Find where the given text appears and provide that cell's center as [x, y] coordinate. 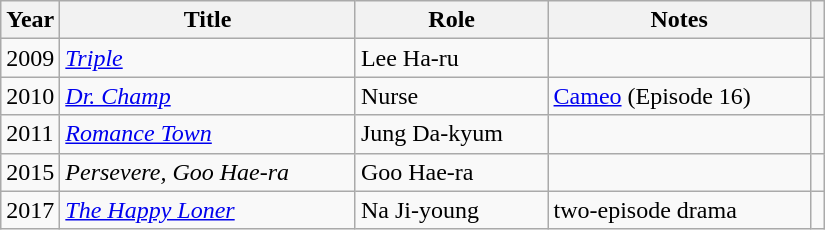
2009 [30, 58]
Notes [679, 20]
Title [208, 20]
Dr. Champ [208, 96]
two-episode drama [679, 210]
Year [30, 20]
Goo Hae-ra [452, 172]
Role [452, 20]
Na Ji-young [452, 210]
Cameo (Episode 16) [679, 96]
Jung Da-kyum [452, 134]
Persevere, Goo Hae-ra [208, 172]
Lee Ha-ru [452, 58]
2017 [30, 210]
Triple [208, 58]
Nurse [452, 96]
2011 [30, 134]
2015 [30, 172]
Romance Town [208, 134]
The Happy Loner [208, 210]
2010 [30, 96]
